Pinpoint the cell where the given text exists, returning its (X, Y) midpoint coordinate. 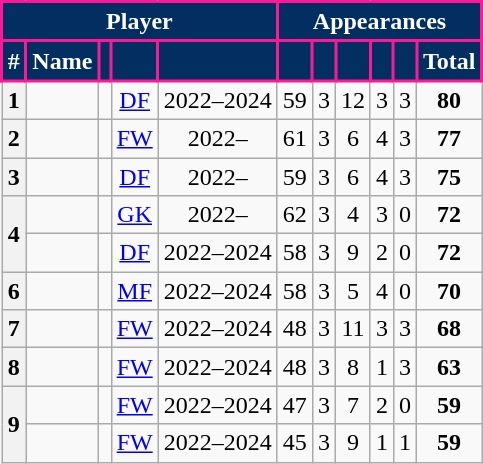
Name (62, 61)
12 (352, 100)
Total (450, 61)
47 (294, 405)
11 (352, 329)
63 (450, 367)
5 (352, 291)
Appearances (379, 22)
80 (450, 100)
# (14, 61)
70 (450, 291)
62 (294, 215)
68 (450, 329)
77 (450, 138)
GK (134, 215)
MF (134, 291)
61 (294, 138)
Player (140, 22)
75 (450, 177)
45 (294, 443)
